Return the [X, Y] coordinate for the center point of the cell that contains the specified text.  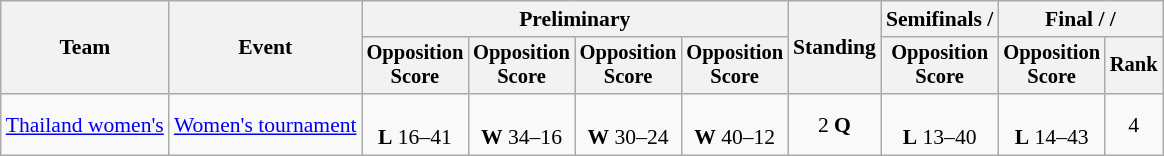
L 14–43 [1052, 124]
Final / / [1080, 19]
4 [1134, 124]
W 40–12 [734, 124]
Semifinals / [940, 19]
Preliminary [575, 19]
Event [266, 48]
L 16–41 [416, 124]
L 13–40 [940, 124]
Standing [834, 48]
Team [85, 48]
Thailand women's [85, 124]
2 Q [834, 124]
Rank [1134, 66]
W 30–24 [628, 124]
W 34–16 [522, 124]
Women's tournament [266, 124]
